Capture the cell that displays the provided text and extract its (X, Y) central coordinate. 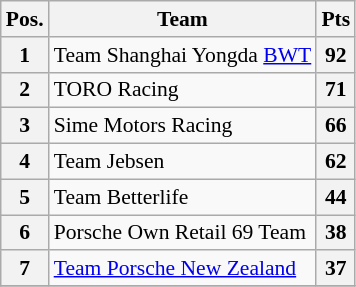
62 (336, 162)
Sime Motors Racing (183, 126)
Team Porsche New Zealand (183, 269)
92 (336, 55)
4 (25, 162)
5 (25, 197)
37 (336, 269)
Team Jebsen (183, 162)
Team Betterlife (183, 197)
Porsche Own Retail 69 Team (183, 233)
71 (336, 90)
1 (25, 55)
Pos. (25, 19)
44 (336, 197)
6 (25, 233)
66 (336, 126)
38 (336, 233)
2 (25, 90)
TORO Racing (183, 90)
7 (25, 269)
Team Shanghai Yongda BWT (183, 55)
Team (183, 19)
Pts (336, 19)
3 (25, 126)
